Return [X, Y] of the center of cell containing provided text 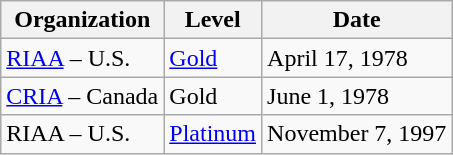
June 1, 1978 [357, 96]
Platinum [213, 134]
November 7, 1997 [357, 134]
April 17, 1978 [357, 58]
Level [213, 20]
Date [357, 20]
CRIA – Canada [82, 96]
Organization [82, 20]
